Return the [x, y] coordinate for the center point of the cell that contains the specified text.  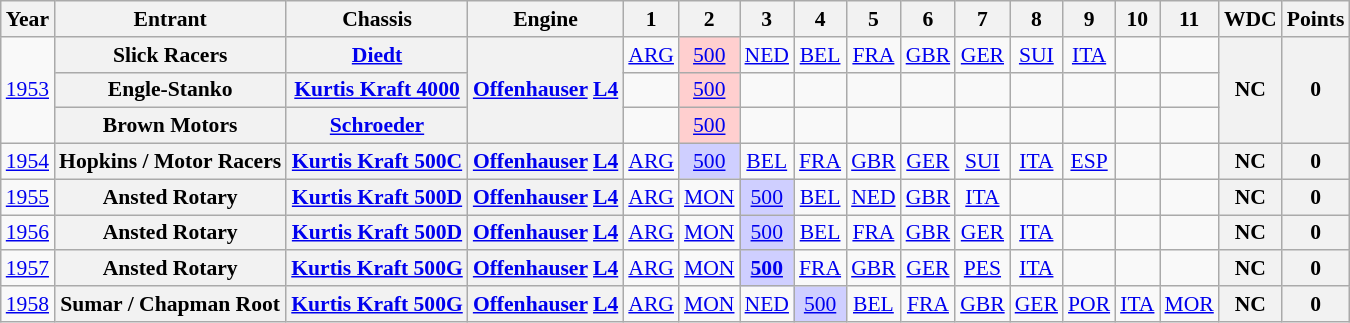
9 [1089, 19]
Chassis [377, 19]
1956 [28, 233]
Kurtis Kraft 500C [377, 162]
1954 [28, 162]
PES [982, 269]
8 [1036, 19]
Brown Motors [170, 126]
WDC [1250, 19]
5 [874, 19]
3 [767, 19]
1958 [28, 304]
Engine [546, 19]
MOR [1190, 304]
Entrant [170, 19]
ESP [1089, 162]
4 [820, 19]
Engle-Stanko [170, 90]
Kurtis Kraft 4000 [377, 90]
1953 [28, 90]
1957 [28, 269]
11 [1190, 19]
Hopkins / Motor Racers [170, 162]
1955 [28, 197]
1 [651, 19]
7 [982, 19]
Diedt [377, 55]
Year [28, 19]
Points [1316, 19]
Schroeder [377, 126]
Sumar / Chapman Root [170, 304]
2 [710, 19]
10 [1137, 19]
Slick Racers [170, 55]
6 [928, 19]
POR [1089, 304]
